Extract the (X, Y) coordinate from the center of the cell holding the provided text.  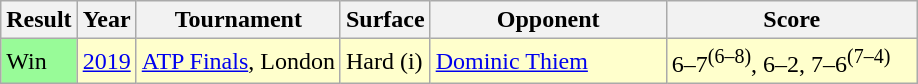
ATP Finals, London (238, 62)
Hard (i) (385, 62)
Win (39, 62)
Score (792, 20)
Tournament (238, 20)
2019 (106, 62)
Result (39, 20)
6–7(6–8), 6–2, 7–6(7–4) (792, 62)
Surface (385, 20)
Opponent (548, 20)
Dominic Thiem (548, 62)
Year (106, 20)
